Output the (x, y) coordinate of the center of the cell containing the given text.  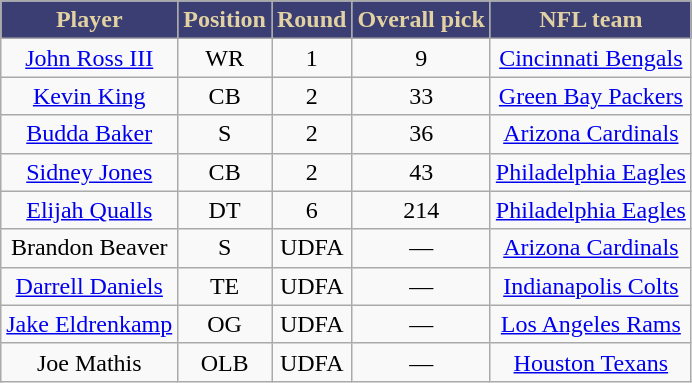
TE (225, 286)
Houston Texans (590, 362)
Jake Eldrenkamp (90, 324)
Cincinnati Bengals (590, 58)
9 (421, 58)
Budda Baker (90, 134)
6 (312, 210)
Player (90, 20)
OLB (225, 362)
214 (421, 210)
Kevin King (90, 96)
WR (225, 58)
Elijah Qualls (90, 210)
43 (421, 172)
Darrell Daniels (90, 286)
Overall pick (421, 20)
Green Bay Packers (590, 96)
Los Angeles Rams (590, 324)
Brandon Beaver (90, 248)
Joe Mathis (90, 362)
33 (421, 96)
Position (225, 20)
Sidney Jones (90, 172)
Indianapolis Colts (590, 286)
John Ross III (90, 58)
Round (312, 20)
OG (225, 324)
1 (312, 58)
NFL team (590, 20)
36 (421, 134)
DT (225, 210)
